Find where the given text appears and provide that cell's center as (X, Y) coordinate. 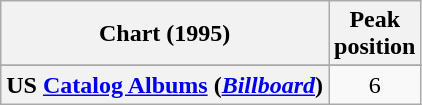
Peakposition (375, 34)
Chart (1995) (165, 34)
6 (375, 85)
US Catalog Albums (Billboard) (165, 85)
